Return [X, Y] of the center of cell containing provided text 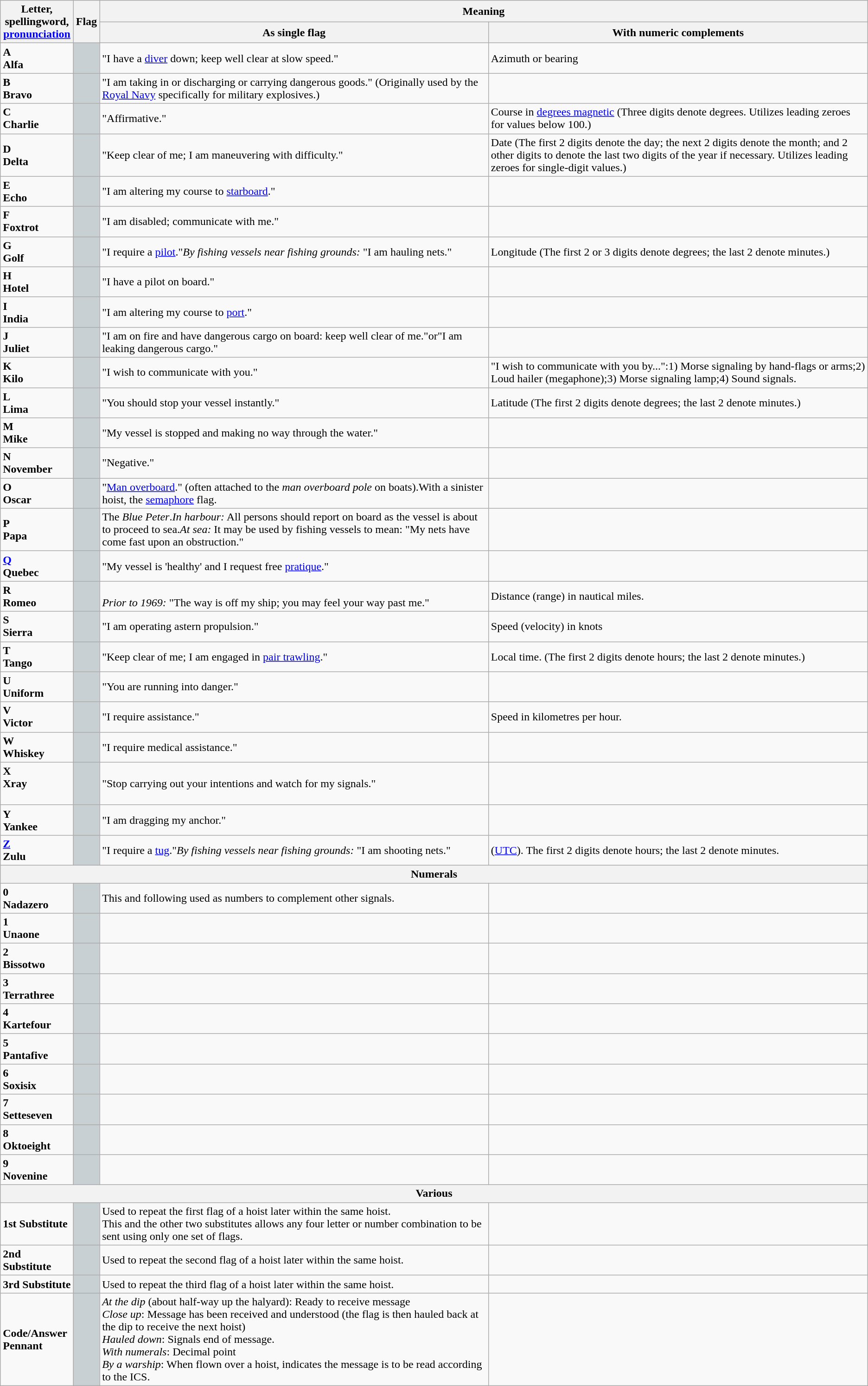
Meaning [484, 11]
"I am altering my course to starboard." [294, 191]
Distance (range) in nautical miles. [678, 597]
HHotel [37, 282]
KKilo [37, 372]
Speed (velocity) in knots [678, 626]
"I am dragging my anchor." [294, 820]
MMike [37, 433]
GGolf [37, 251]
"My vessel is 'healthy' and I request free pratique." [294, 566]
"Man overboard." (often attached to the man overboard pole on boats).With a sinister hoist, the semaphore flag. [294, 494]
"I am altering my course to port." [294, 312]
5 Pantafive [37, 1049]
This and following used as numbers to complement other signals. [294, 898]
Used to repeat the third flag of a hoist later within the same hoist. [294, 1284]
Course in degrees magnetic (Three digits denote degrees. Utilizes leading zeroes for values below 100.) [678, 119]
3rd Substitute [37, 1284]
"I require a tug."By fishing vessels near fishing grounds: "I am shooting nets." [294, 850]
"Keep clear of me; I am maneuvering with difficulty." [294, 155]
2Bissotwo [37, 958]
NNovember [37, 463]
9 Novenine [37, 1170]
3 Terrathree [37, 989]
DDelta [37, 155]
Latitude (The first 2 digits denote degrees; the last 2 denote minutes.) [678, 403]
1st Substitute [37, 1224]
"I am on fire and have dangerous cargo on board: keep well clear of me."or"I am leaking dangerous cargo." [294, 342]
0Nadazero [37, 898]
8Oktoeight [37, 1139]
CCharlie [37, 119]
LLima [37, 403]
"Keep clear of me; I am engaged in pair trawling." [294, 657]
"I require assistance." [294, 717]
"Stop carrying out your intentions and watch for my signals." [294, 783]
Various [434, 1193]
"I require medical assistance." [294, 747]
OOscar [37, 494]
UUniform [37, 687]
TTango [37, 657]
IIndia [37, 312]
Flag [86, 22]
7Setteseven [37, 1110]
AAlfa [37, 58]
"My vessel is stopped and making no way through the water." [294, 433]
WWhiskey [37, 747]
"I have a pilot on board." [294, 282]
Prior to 1969: "The way is off my ship; you may feel your way past me." [294, 597]
(UTC). The first 2 digits denote hours; the last 2 denote minutes. [678, 850]
Azimuth or bearing [678, 58]
"I require a pilot."By fishing vessels near fishing grounds: "I am hauling nets." [294, 251]
"You are running into danger." [294, 687]
Speed in kilometres per hour. [678, 717]
VVictor [37, 717]
ZZulu [37, 850]
Code/Answer Pennant [37, 1339]
RRomeo [37, 597]
YYankee [37, 820]
6Soxisix [37, 1079]
2nd Substitute [37, 1260]
4Kartefour [37, 1019]
XXray [37, 783]
"Negative." [294, 463]
BBravo [37, 88]
JJuliet [37, 342]
SSierra [37, 626]
Numerals [434, 874]
"I am taking in or discharging or carrying dangerous goods." (Originally used by the Royal Navy specifically for military explosives.) [294, 88]
"I wish to communicate with you." [294, 372]
"You should stop your vessel instantly." [294, 403]
EEcho [37, 191]
Longitude (The first 2 or 3 digits denote degrees; the last 2 denote minutes.) [678, 251]
1Unaone [37, 929]
Letter, spellingword, pronunciation [37, 22]
"I am disabled; communicate with me." [294, 222]
As single flag [294, 32]
"I wish to communicate with you by...":1) Morse signaling by hand-flags or arms;2) Loud hailer (megaphone);3) Morse signaling lamp;4) Sound signals. [678, 372]
"I am operating astern propulsion." [294, 626]
FFoxtrot [37, 222]
Local time. (The first 2 digits denote hours; the last 2 denote minutes.) [678, 657]
"Affirmative." [294, 119]
"I have a diver down; keep well clear at slow speed." [294, 58]
Used to repeat the second flag of a hoist later within the same hoist. [294, 1260]
PPapa [37, 530]
QQuebec [37, 566]
With numeric complements [678, 32]
